Search for the cell housing the specified text and yield its (X, Y) center coordinate. 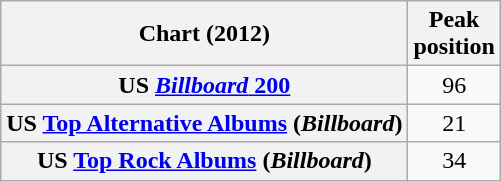
96 (454, 85)
US Top Alternative Albums (Billboard) (204, 123)
34 (454, 161)
Peak position (454, 34)
21 (454, 123)
Chart (2012) (204, 34)
US Top Rock Albums (Billboard) (204, 161)
US Billboard 200 (204, 85)
